Locate the cell with the specified text and output its (x, y) center coordinate. 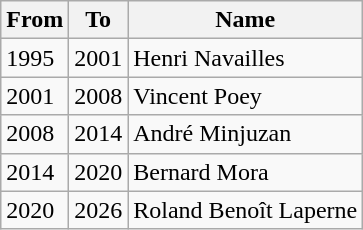
2026 (98, 210)
To (98, 20)
Name (246, 20)
Vincent Poey (246, 96)
Bernard Mora (246, 172)
Roland Benoît Laperne (246, 210)
André Minjuzan (246, 134)
1995 (35, 58)
From (35, 20)
Henri Navailles (246, 58)
